Pinpoint the cell where the given text exists, returning its (X, Y) midpoint coordinate. 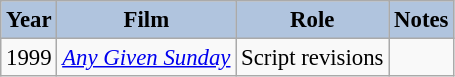
Film (146, 20)
Script revisions (312, 58)
Year (29, 20)
Notes (422, 20)
Any Given Sunday (146, 58)
1999 (29, 58)
Role (312, 20)
